Scan for the cell matching the given text and deliver its [X, Y] coordinate at center. 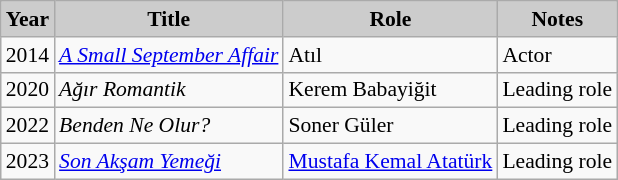
Kerem Babayiğit [390, 90]
Year [28, 19]
Actor [557, 55]
Title [168, 19]
Mustafa Kemal Atatürk [390, 162]
2014 [28, 55]
Son Akşam Yemeği [168, 162]
2022 [28, 126]
Atıl [390, 55]
Notes [557, 19]
Benden Ne Olur? [168, 126]
Ağır Romantik [168, 90]
2020 [28, 90]
Soner Güler [390, 126]
A Small September Affair [168, 55]
Role [390, 19]
2023 [28, 162]
